From the cell containing the given text, extract its center point as [X, Y] coordinate. 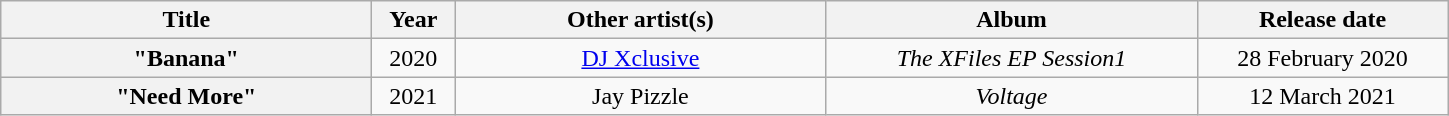
Jay Pizzle [640, 96]
The XFiles EP Session1 [1012, 58]
Year [414, 20]
Voltage [1012, 96]
12 March 2021 [1322, 96]
2020 [414, 58]
DJ Xclusive [640, 58]
"Need More" [186, 96]
Album [1012, 20]
2021 [414, 96]
Other artist(s) [640, 20]
28 February 2020 [1322, 58]
Release date [1322, 20]
"Banana" [186, 58]
Title [186, 20]
